Return [X, Y] of the center of cell containing provided text 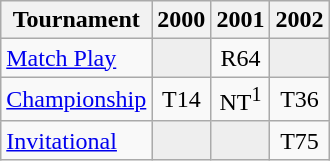
R64 [240, 58]
Tournament [76, 20]
T36 [300, 100]
Invitational [76, 140]
Match Play [76, 58]
2001 [240, 20]
T75 [300, 140]
2000 [182, 20]
Championship [76, 100]
2002 [300, 20]
T14 [182, 100]
NT1 [240, 100]
